Determine the [x, y] coordinate at the center of the cell enclosing the given text.  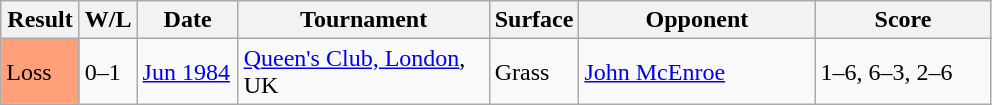
Result [40, 20]
Queen's Club, London, UK [364, 72]
Tournament [364, 20]
Grass [534, 72]
0–1 [108, 72]
Opponent [697, 20]
W/L [108, 20]
John McEnroe [697, 72]
1–6, 6–3, 2–6 [903, 72]
Surface [534, 20]
Score [903, 20]
Loss [40, 72]
Date [188, 20]
Jun 1984 [188, 72]
